Extract the [x, y] coordinate from the center of the cell holding the provided text.  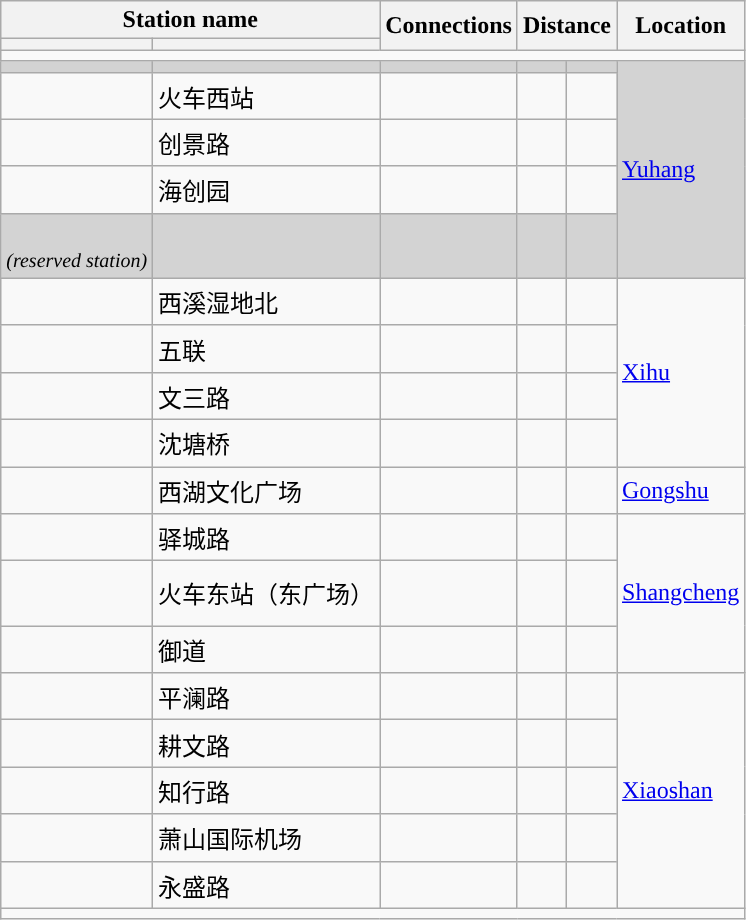
火车西站 [266, 96]
海创园 [266, 190]
Xihu [680, 372]
火车东站（东广场） [266, 594]
(reserved station) [77, 246]
Shangcheng [680, 594]
Station name [190, 20]
五联 [266, 348]
Gongshu [680, 490]
西溪湿地北 [266, 302]
驿城路 [266, 538]
创景路 [266, 142]
Yuhang [680, 170]
文三路 [266, 396]
御道 [266, 650]
永盛路 [266, 884]
耕文路 [266, 744]
平澜路 [266, 696]
Distance [566, 26]
Connections [449, 26]
知行路 [266, 790]
Location [680, 26]
Xiaoshan [680, 790]
西湖文化广场 [266, 490]
萧山国际机场 [266, 838]
沈塘桥 [266, 442]
